From the cell containing the given text, extract its center point as (X, Y) coordinate. 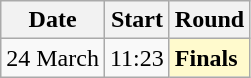
11:23 (136, 58)
Round (209, 20)
Finals (209, 58)
Date (53, 20)
Start (136, 20)
24 March (53, 58)
